Return the [X, Y] coordinate for the center point of the cell that contains the specified text.  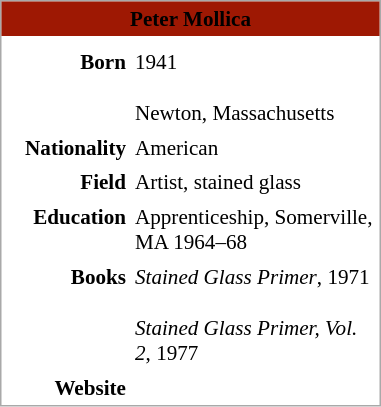
Field [66, 182]
Peter Mollica [191, 19]
American [254, 147]
Stained Glass Primer, 1971Stained Glass Primer, Vol. 2, 1977 [254, 316]
Born [66, 88]
Education [66, 230]
Artist, stained glass [254, 182]
Website [66, 387]
Books [66, 316]
Apprenticeship, Somerville, MA 1964–68 [254, 230]
1941Newton, Massachusetts [254, 88]
Nationality [66, 147]
